Extract the (X, Y) coordinate from the center of the cell holding the provided text.  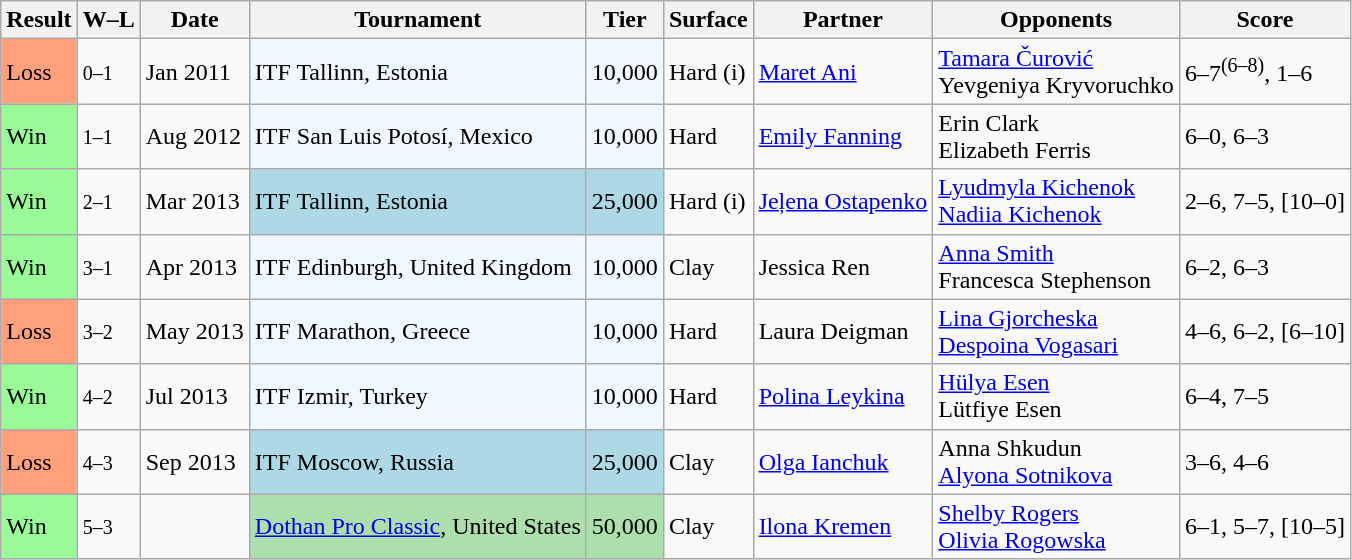
Tournament (418, 20)
Date (194, 20)
Dothan Pro Classic, United States (418, 526)
6–4, 7–5 (1264, 396)
Hülya Esen Lütfiye Esen (1056, 396)
5–3 (108, 526)
ITF Moscow, Russia (418, 462)
6–2, 6–3 (1264, 266)
4–3 (108, 462)
Lyudmyla Kichenok Nadiia Kichenok (1056, 202)
Olga Ianchuk (843, 462)
4–6, 6–2, [6–10] (1264, 332)
Tier (624, 20)
Polina Leykina (843, 396)
Jessica Ren (843, 266)
Anna Shkudun Alyona Sotnikova (1056, 462)
Shelby Rogers Olivia Rogowska (1056, 526)
Jul 2013 (194, 396)
3–1 (108, 266)
Tamara Čurović Yevgeniya Kryvoruchko (1056, 72)
Jan 2011 (194, 72)
Sep 2013 (194, 462)
6–0, 6–3 (1264, 136)
50,000 (624, 526)
ITF San Luis Potosí, Mexico (418, 136)
Jeļena Ostapenko (843, 202)
Laura Deigman (843, 332)
Aug 2012 (194, 136)
6–7(6–8), 1–6 (1264, 72)
3–2 (108, 332)
0–1 (108, 72)
ITF Marathon, Greece (418, 332)
Opponents (1056, 20)
ITF Edinburgh, United Kingdom (418, 266)
May 2013 (194, 332)
3–6, 4–6 (1264, 462)
Apr 2013 (194, 266)
2–6, 7–5, [10–0] (1264, 202)
Surface (708, 20)
4–2 (108, 396)
Result (39, 20)
Anna Smith Francesca Stephenson (1056, 266)
1–1 (108, 136)
Erin Clark Elizabeth Ferris (1056, 136)
ITF Izmir, Turkey (418, 396)
Score (1264, 20)
W–L (108, 20)
Ilona Kremen (843, 526)
Lina Gjorcheska Despoina Vogasari (1056, 332)
Partner (843, 20)
Maret Ani (843, 72)
2–1 (108, 202)
6–1, 5–7, [10–5] (1264, 526)
Emily Fanning (843, 136)
Mar 2013 (194, 202)
